Extract the [X, Y] coordinate from the center of the cell holding the provided text.  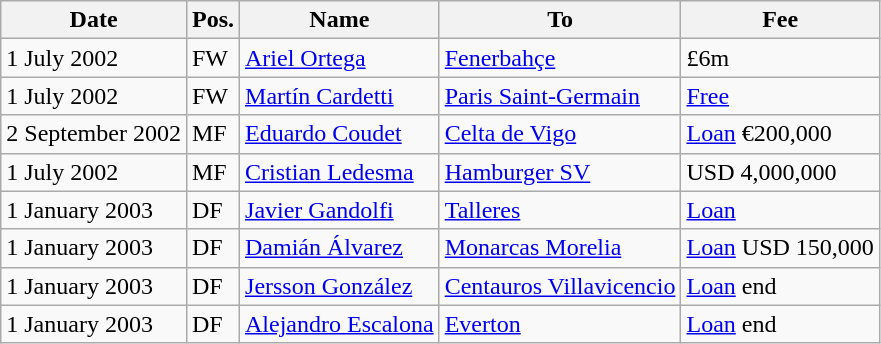
Fenerbahçe [560, 58]
Paris Saint-Germain [560, 96]
Ariel Ortega [340, 58]
Loan €200,000 [780, 134]
Everton [560, 324]
To [560, 20]
Damián Álvarez [340, 248]
Hamburger SV [560, 172]
Name [340, 20]
Date [94, 20]
Alejandro Escalona [340, 324]
Pos. [212, 20]
£6m [780, 58]
Jersson González [340, 286]
Talleres [560, 210]
Cristian Ledesma [340, 172]
Loan USD 150,000 [780, 248]
Fee [780, 20]
Javier Gandolfi [340, 210]
Loan [780, 210]
Centauros Villavicencio [560, 286]
Eduardo Coudet [340, 134]
Free [780, 96]
Monarcas Morelia [560, 248]
USD 4,000,000 [780, 172]
Martín Cardetti [340, 96]
Celta de Vigo [560, 134]
2 September 2002 [94, 134]
